Locate the cell with the specified text and output its [X, Y] center coordinate. 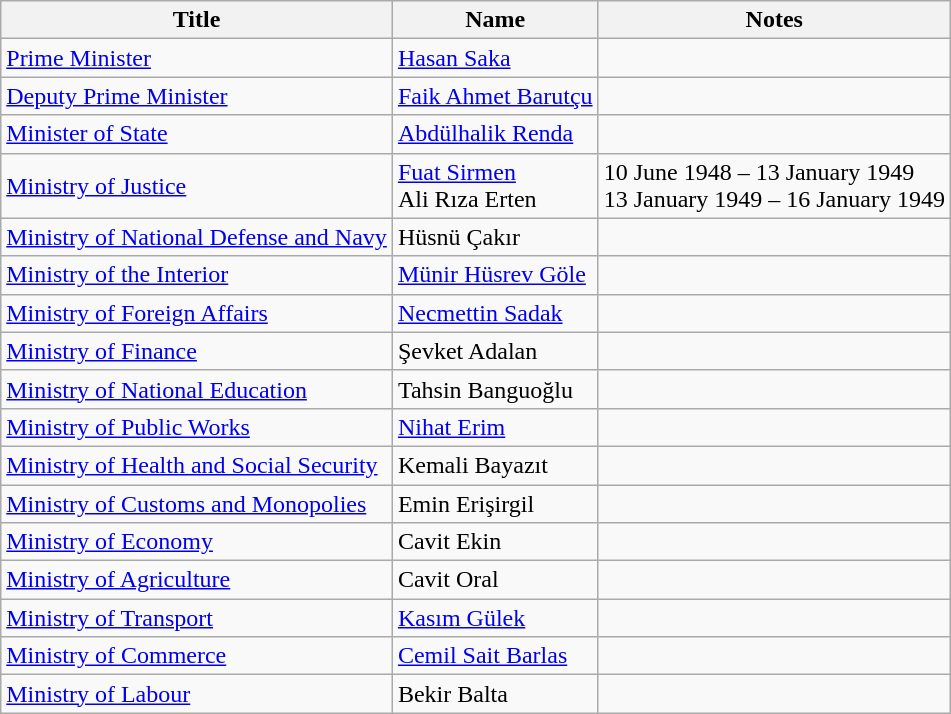
Cemil Sait Barlas [495, 656]
Cavit Oral [495, 580]
Tahsin Banguoğlu [495, 389]
Name [495, 20]
Ministry of Finance [197, 351]
Kemali Bayazıt [495, 465]
Ministry of Transport [197, 618]
Ministry of Public Works [197, 427]
Abdülhalik Renda [495, 134]
10 June 1948 – 13 January 194913 January 1949 – 16 January 1949 [774, 186]
Şevket Adalan [495, 351]
Ministry of Health and Social Security [197, 465]
Minister of State [197, 134]
Deputy Prime Minister [197, 96]
Hasan Saka [495, 58]
Münir Hüsrev Göle [495, 275]
Ministry of National Education [197, 389]
Kasım Gülek [495, 618]
Ministry of Customs and Monopolies [197, 503]
Emin Erişirgil [495, 503]
Prime Minister [197, 58]
Fuat SirmenAli Rıza Erten [495, 186]
Ministry of National Defense and Navy [197, 237]
Nihat Erim [495, 427]
Cavit Ekin [495, 542]
Ministry of the Interior [197, 275]
Ministry of Economy [197, 542]
Ministry of Labour [197, 694]
Ministry of Commerce [197, 656]
Hüsnü Çakır [495, 237]
Necmettin Sadak [495, 313]
Ministry of Foreign Affairs [197, 313]
Ministry of Agriculture [197, 580]
Bekir Balta [495, 694]
Title [197, 20]
Notes [774, 20]
Ministry of Justice [197, 186]
Faik Ahmet Barutçu [495, 96]
